Detect which cell encompasses the target text, then output its (x, y) center coordinate. 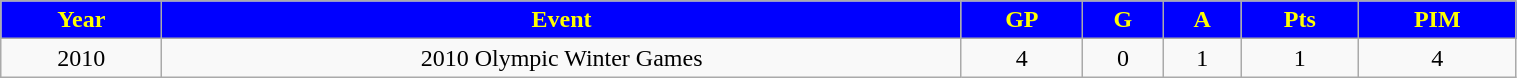
PIM (1437, 20)
2010 Olympic Winter Games (562, 58)
Event (562, 20)
A (1203, 20)
GP (1022, 20)
Pts (1300, 20)
Year (82, 20)
2010 (82, 58)
G (1122, 20)
0 (1122, 58)
